Capture the cell that displays the provided text and extract its [x, y] central coordinate. 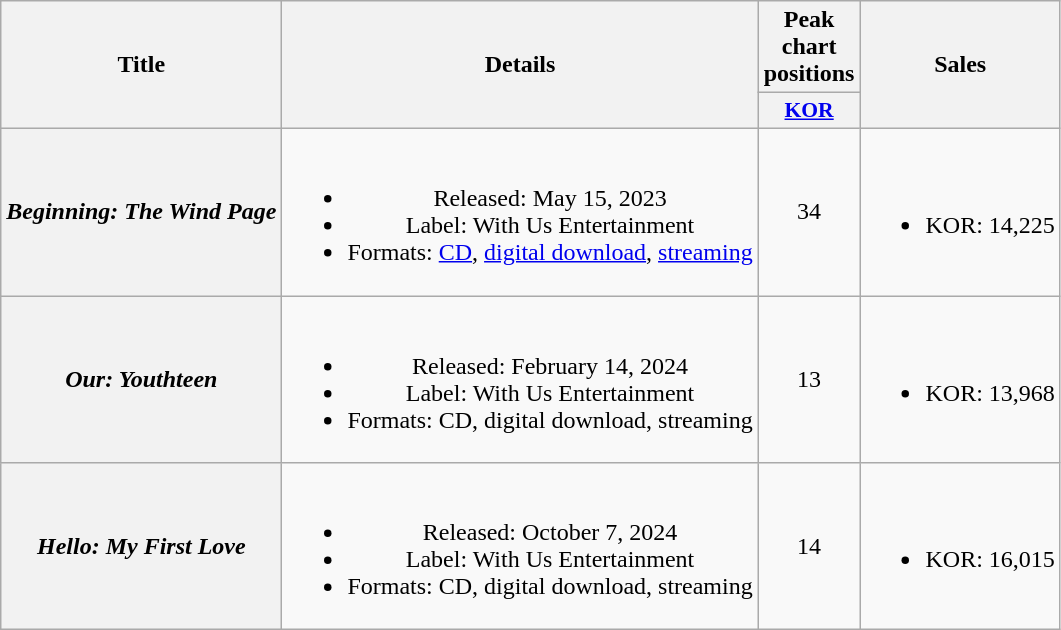
Released: May 15, 2023Label: With Us EntertainmentFormats: CD, digital download, streaming [520, 212]
Hello: My First Love [142, 546]
KOR: 16,015 [960, 546]
Released: October 7, 2024Label: With Us EntertainmentFormats: CD, digital download, streaming [520, 546]
KOR [809, 111]
KOR: 14,225 [960, 212]
Our: Youthteen [142, 380]
Released: February 14, 2024Label: With Us EntertainmentFormats: CD, digital download, streaming [520, 380]
13 [809, 380]
Details [520, 65]
Title [142, 65]
34 [809, 212]
Sales [960, 65]
KOR: 13,968 [960, 380]
14 [809, 546]
Beginning: The Wind Page [142, 212]
Peak chart positions [809, 47]
